Output the (x, y) coordinate of the center of the cell containing the given text.  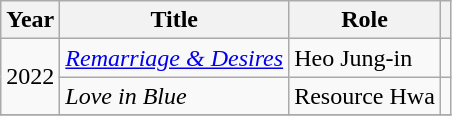
Heo Jung-in (365, 58)
Year (30, 20)
2022 (30, 77)
Resource Hwa (365, 96)
Role (365, 20)
Love in Blue (174, 96)
Remarriage & Desires (174, 58)
Title (174, 20)
